Identify which cell holds the provided text, then report its (X, Y) central coordinate. 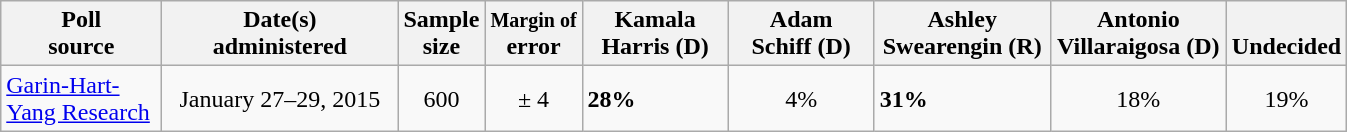
AdamSchiff (D) (801, 34)
January 27–29, 2015 (280, 98)
19% (1286, 98)
Pollsource (82, 34)
Undecided (1286, 34)
18% (1138, 98)
4% (801, 98)
Samplesize (442, 34)
28% (655, 98)
Garin-Hart-Yang Research (82, 98)
AshleySwearengin (R) (962, 34)
KamalaHarris (D) (655, 34)
Date(s)administered (280, 34)
± 4 (534, 98)
AntonioVillaraigosa (D) (1138, 34)
600 (442, 98)
Margin oferror (534, 34)
31% (962, 98)
